Extract the (X, Y) coordinate from the center of the cell holding the provided text.  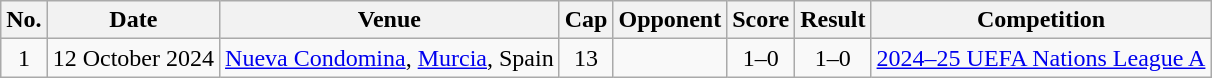
Cap (586, 20)
1 (24, 58)
Date (133, 20)
Nueva Condomina, Murcia, Spain (390, 58)
Score (761, 20)
Competition (1041, 20)
No. (24, 20)
12 October 2024 (133, 58)
Result (833, 20)
Opponent (670, 20)
2024–25 UEFA Nations League A (1041, 58)
13 (586, 58)
Venue (390, 20)
